For the text-containing cell, return its midpoint in (x, y) coordinate format. 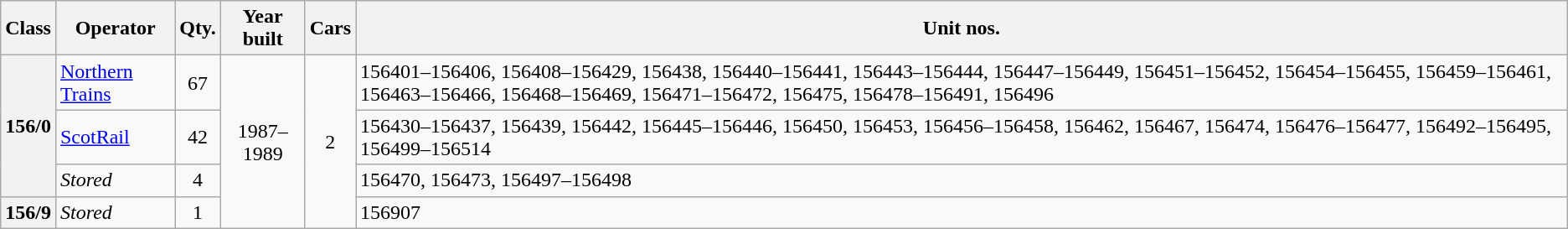
156907 (962, 212)
67 (198, 82)
Year built (263, 29)
Qty. (198, 29)
Class (28, 29)
Operator (115, 29)
2 (330, 142)
156470, 156473, 156497–156498 (962, 180)
Northern Trains (115, 82)
ScotRail (115, 138)
Unit nos. (962, 29)
1987–1989 (263, 142)
42 (198, 138)
4 (198, 180)
156430–156437, 156439, 156442, 156445–156446, 156450, 156453, 156456–156458, 156462, 156467, 156474, 156476–156477, 156492–156495, 156499–156514 (962, 138)
Cars (330, 29)
156/9 (28, 212)
1 (198, 212)
156/0 (28, 126)
